Extract the (X, Y) coordinate from the center of the cell holding the provided text.  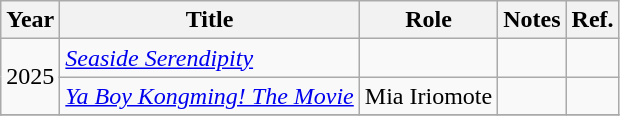
Ref. (592, 20)
Notes (532, 20)
Ya Boy Kongming! The Movie (210, 96)
Year (30, 20)
Mia Iriomote (428, 96)
Role (428, 20)
Seaside Serendipity (210, 58)
2025 (30, 77)
Title (210, 20)
